Search for the cell housing the specified text and yield its [X, Y] center coordinate. 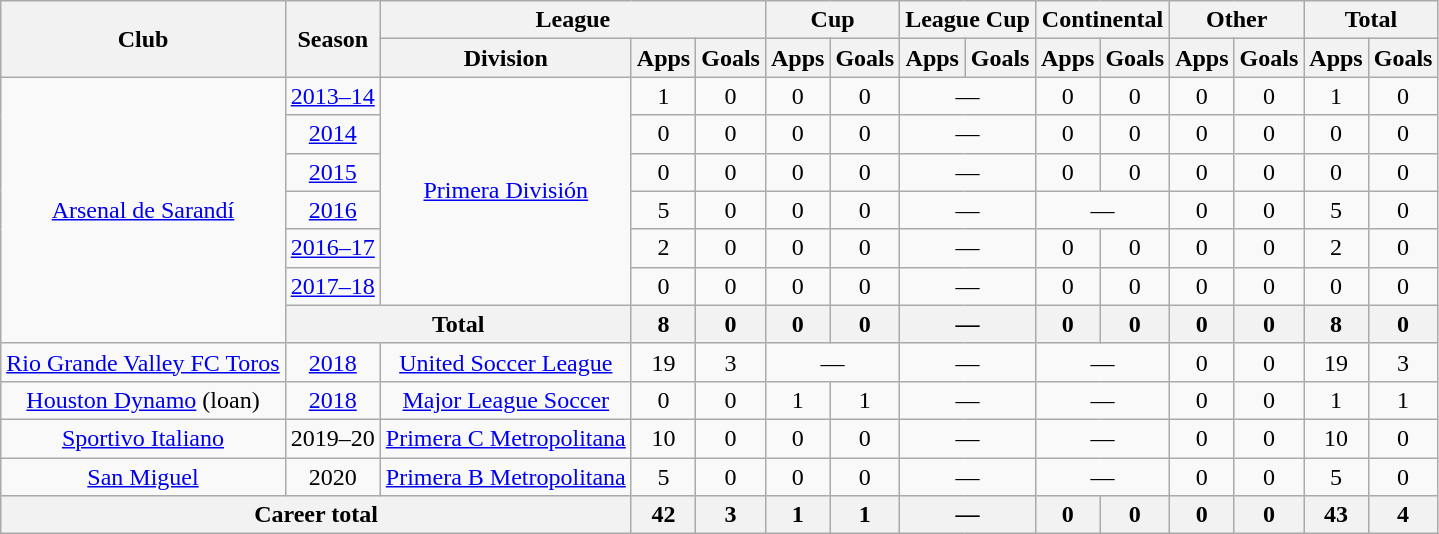
Rio Grande Valley FC Toros [143, 362]
Primera C Metropolitana [506, 438]
Division [506, 58]
Primera División [506, 191]
Season [332, 39]
2016–17 [332, 248]
Primera B Metropolitana [506, 477]
League [572, 20]
2015 [332, 172]
42 [663, 515]
43 [1336, 515]
2020 [332, 477]
Houston Dynamo (loan) [143, 400]
Arsenal de Sarandí [143, 210]
2017–18 [332, 286]
2013–14 [332, 96]
San Miguel [143, 477]
United Soccer League [506, 362]
2016 [332, 210]
League Cup [968, 20]
Other [1237, 20]
2014 [332, 134]
Cup [832, 20]
Continental [1102, 20]
2019–20 [332, 438]
4 [1403, 515]
Club [143, 39]
Sportivo Italiano [143, 438]
Major League Soccer [506, 400]
Career total [316, 515]
